Scan for the cell matching the given text and deliver its (x, y) coordinate at center. 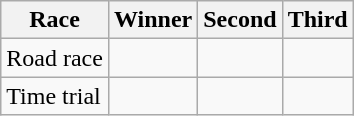
Race (55, 20)
Road race (55, 58)
Second (240, 20)
Time trial (55, 96)
Winner (152, 20)
Third (318, 20)
